Detect which cell encompasses the target text, then output its (X, Y) center coordinate. 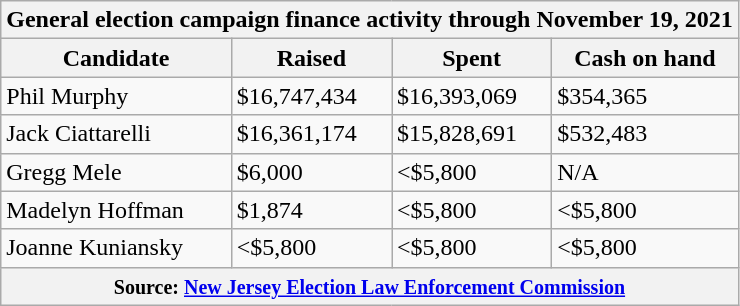
$532,483 (645, 134)
Gregg Mele (116, 172)
N/A (645, 172)
$6,000 (311, 172)
Cash on hand (645, 58)
$16,747,434 (311, 96)
$354,365 (645, 96)
$1,874 (311, 210)
General election campaign finance activity through November 19, 2021 (370, 20)
Candidate (116, 58)
Raised (311, 58)
$16,393,069 (472, 96)
Spent (472, 58)
Source: New Jersey Election Law Enforcement Commission (370, 286)
Madelyn Hoffman (116, 210)
Phil Murphy (116, 96)
Joanne Kuniansky (116, 248)
Jack Ciattarelli (116, 134)
$16,361,174 (311, 134)
$15,828,691 (472, 134)
